Identify which cell holds the provided text, then report its [X, Y] central coordinate. 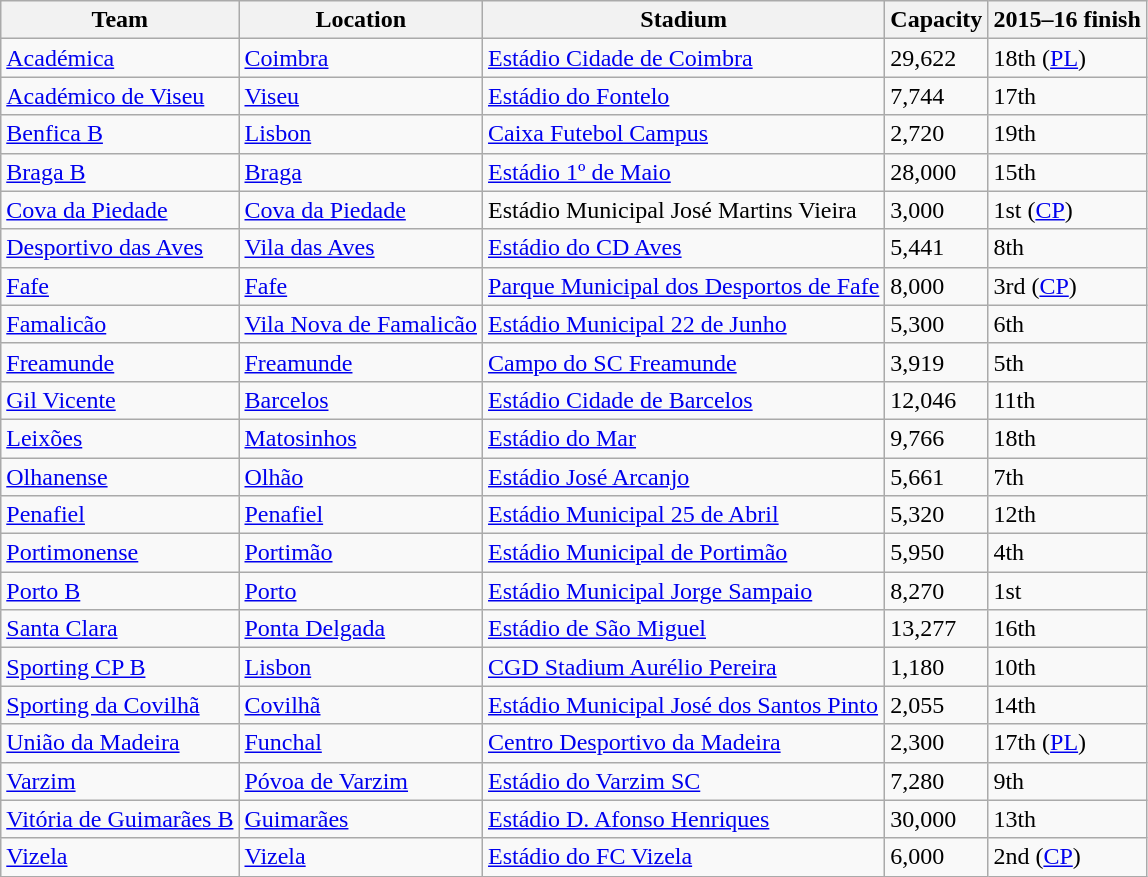
11th [1067, 400]
3,000 [936, 210]
2nd (CP) [1067, 857]
União da Madeira [120, 743]
Estádio do Mar [684, 438]
Ponta Delgada [361, 629]
2,055 [936, 705]
6,000 [936, 857]
3rd (CP) [1067, 286]
Centro Desportivo da Madeira [684, 743]
Portimão [361, 553]
Campo do SC Freamunde [684, 362]
Estádio Municipal Jorge Sampaio [684, 591]
Sporting CP B [120, 667]
17th (PL) [1067, 743]
Porto B [120, 591]
Estádio do Varzim SC [684, 781]
Estádio D. Afonso Henriques [684, 819]
Braga [361, 172]
Viseu [361, 96]
12th [1067, 515]
Estádio Municipal de Portimão [684, 553]
17th [1067, 96]
Location [361, 20]
4th [1067, 553]
13th [1067, 819]
Estádio Municipal 22 de Junho [684, 324]
8,270 [936, 591]
Varzim [120, 781]
Capacity [936, 20]
Team [120, 20]
Estádio do FC Vizela [684, 857]
Stadium [684, 20]
Coimbra [361, 58]
Portimonense [120, 553]
10th [1067, 667]
13,277 [936, 629]
Póvoa de Varzim [361, 781]
9th [1067, 781]
Estádio Municipal José dos Santos Pinto [684, 705]
Guimarães [361, 819]
Vila Nova de Famalicão [361, 324]
Benfica B [120, 134]
Sporting da Covilhã [120, 705]
2015–16 finish [1067, 20]
7th [1067, 477]
2,300 [936, 743]
12,046 [936, 400]
6th [1067, 324]
Matosinhos [361, 438]
8th [1067, 248]
28,000 [936, 172]
CGD Stadium Aurélio Pereira [684, 667]
5,300 [936, 324]
5th [1067, 362]
5,320 [936, 515]
Estádio José Arcanjo [684, 477]
Estádio Municipal 25 de Abril [684, 515]
7,744 [936, 96]
3,919 [936, 362]
Olhão [361, 477]
Estádio de São Miguel [684, 629]
5,950 [936, 553]
Estádio do CD Aves [684, 248]
5,441 [936, 248]
1,180 [936, 667]
Académica [120, 58]
8,000 [936, 286]
30,000 [936, 819]
5,661 [936, 477]
Barcelos [361, 400]
Braga B [120, 172]
15th [1067, 172]
18th (PL) [1067, 58]
1st [1067, 591]
14th [1067, 705]
Estádio do Fontelo [684, 96]
Estádio 1º de Maio [684, 172]
Gil Vicente [120, 400]
Académico de Viseu [120, 96]
Famalicão [120, 324]
Vitória de Guimarães B [120, 819]
Estádio Municipal José Martins Vieira [684, 210]
1st (CP) [1067, 210]
2,720 [936, 134]
Estádio Cidade de Barcelos [684, 400]
Parque Municipal dos Desportos de Fafe [684, 286]
Desportivo das Aves [120, 248]
Leixões [120, 438]
Santa Clara [120, 629]
Vila das Aves [361, 248]
Porto [361, 591]
Olhanense [120, 477]
9,766 [936, 438]
Covilhã [361, 705]
7,280 [936, 781]
Caixa Futebol Campus [684, 134]
Funchal [361, 743]
18th [1067, 438]
Estádio Cidade de Coimbra [684, 58]
19th [1067, 134]
29,622 [936, 58]
16th [1067, 629]
